Capture the cell that displays the provided text and extract its (x, y) central coordinate. 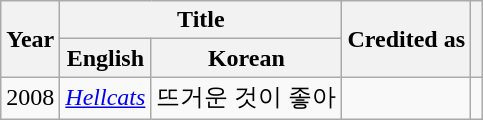
Year (30, 39)
Title (201, 20)
English (106, 58)
Hellcats (106, 98)
Korean (246, 58)
뜨거운 것이 좋아 (246, 98)
Credited as (406, 39)
2008 (30, 98)
